Capture the cell that displays the provided text and extract its [X, Y] central coordinate. 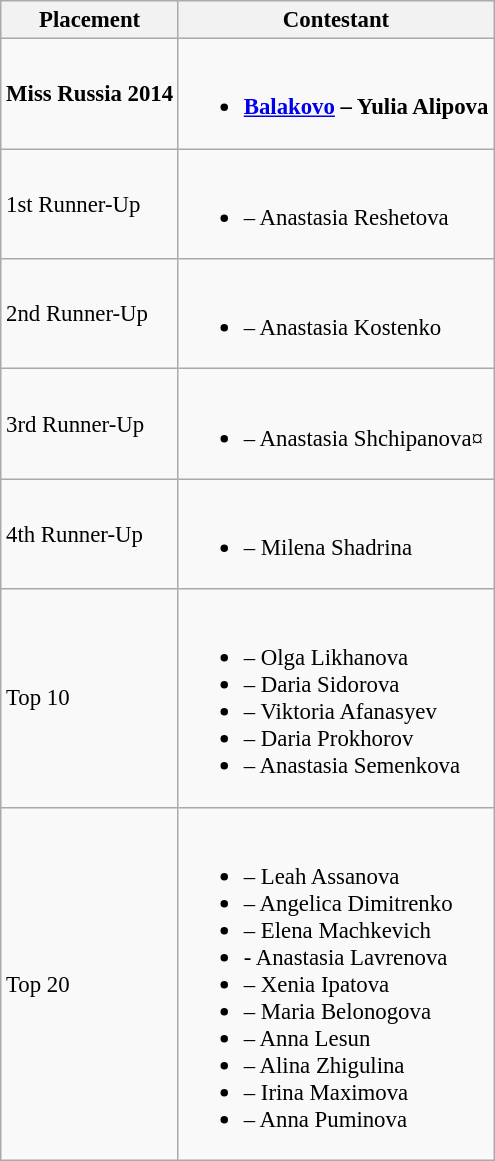
Top 20 [90, 984]
4th Runner-Up [90, 534]
1st Runner-Up [90, 204]
– Anastasia Reshetova [336, 204]
– Olga Likhanova – Daria Sidorova – Viktoria Afanasyev – Daria Prokhorov – Anastasia Semenkova [336, 698]
Miss Russia 2014 [90, 94]
Contestant [336, 20]
Top 10 [90, 698]
– Milena Shadrina [336, 534]
2nd Runner-Up [90, 314]
Placement [90, 20]
3rd Runner-Up [90, 424]
– Anastasia Kostenko [336, 314]
– Anastasia Shchipanova¤ [336, 424]
Balakovo – Yulia Alipova [336, 94]
